Scan for the cell matching the given text and deliver its [X, Y] coordinate at center. 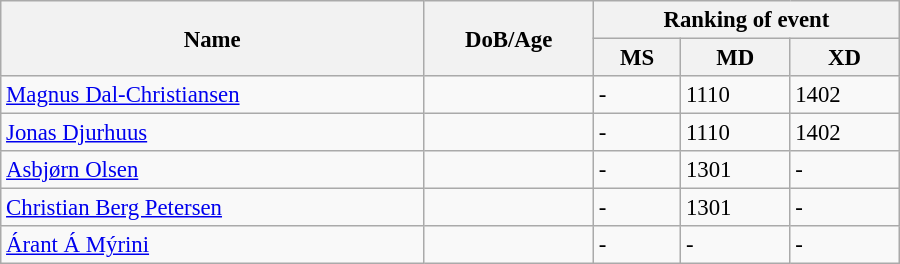
MD [736, 58]
Name [212, 38]
Árant Á Mýrini [212, 245]
Ranking of event [746, 20]
Jonas Djurhuus [212, 133]
Christian Berg Petersen [212, 208]
Asbjørn Olsen [212, 170]
XD [844, 58]
Magnus Dal-Christiansen [212, 95]
DoB/Age [509, 38]
MS [636, 58]
